Detect which cell encompasses the target text, then output its (X, Y) center coordinate. 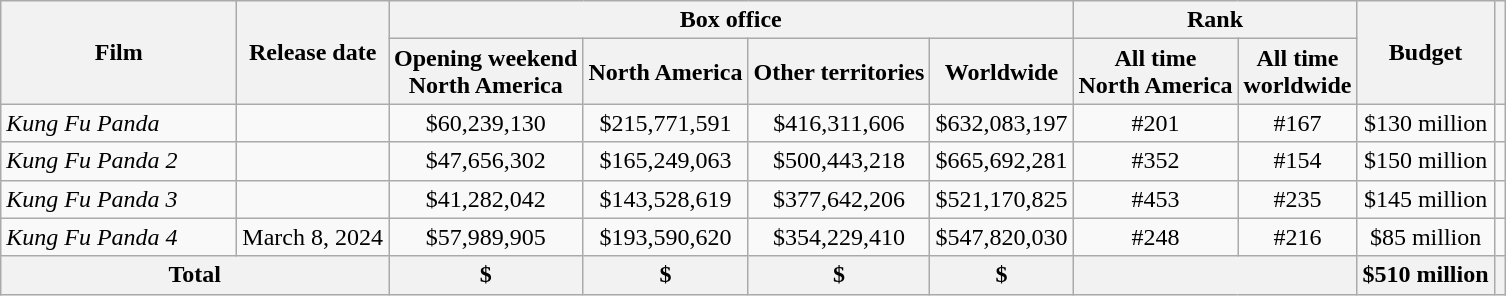
Worldwide (1002, 72)
Budget (1426, 52)
North America (666, 72)
Box office (731, 20)
#154 (1298, 161)
Kung Fu Panda (119, 123)
Kung Fu Panda 4 (119, 237)
#453 (1156, 199)
Opening weekend North America (486, 72)
#216 (1298, 237)
Film (119, 52)
Total (195, 275)
$150 million (1426, 161)
All time North America (1156, 72)
#235 (1298, 199)
Release date (313, 52)
#248 (1156, 237)
$143,528,619 (666, 199)
$665,692,281 (1002, 161)
$47,656,302 (486, 161)
$193,590,620 (666, 237)
#201 (1156, 123)
$165,249,063 (666, 161)
$57,989,905 (486, 237)
$377,642,206 (839, 199)
$521,170,825 (1002, 199)
All time worldwide (1298, 72)
Other territories (839, 72)
$60,239,130 (486, 123)
$145 million (1426, 199)
$510 million (1426, 275)
$416,311,606 (839, 123)
March 8, 2024 (313, 237)
$500,443,218 (839, 161)
$354,229,410 (839, 237)
$632,083,197 (1002, 123)
$41,282,042 (486, 199)
$547,820,030 (1002, 237)
$130 million (1426, 123)
$85 million (1426, 237)
#167 (1298, 123)
#352 (1156, 161)
Kung Fu Panda 2 (119, 161)
$215,771,591 (666, 123)
Rank (1215, 20)
Kung Fu Panda 3 (119, 199)
